For the text-containing cell, return its midpoint in [x, y] coordinate format. 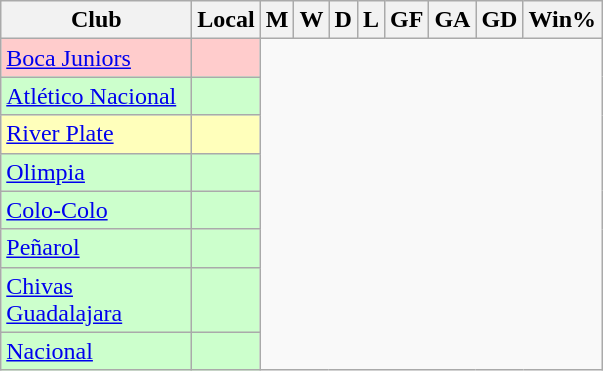
Boca Juniors [96, 58]
W [312, 20]
Olimpia [96, 172]
Club [96, 20]
Peñarol [96, 248]
L [370, 20]
GD [500, 20]
River Plate [96, 134]
D [343, 20]
Atlético Nacional [96, 96]
M [277, 20]
GF [406, 20]
Chivas Guadalajara [96, 300]
Local [226, 20]
Colo-Colo [96, 210]
Nacional [96, 351]
Win% [562, 20]
GA [452, 20]
